For the text-containing cell, return its midpoint in (x, y) coordinate format. 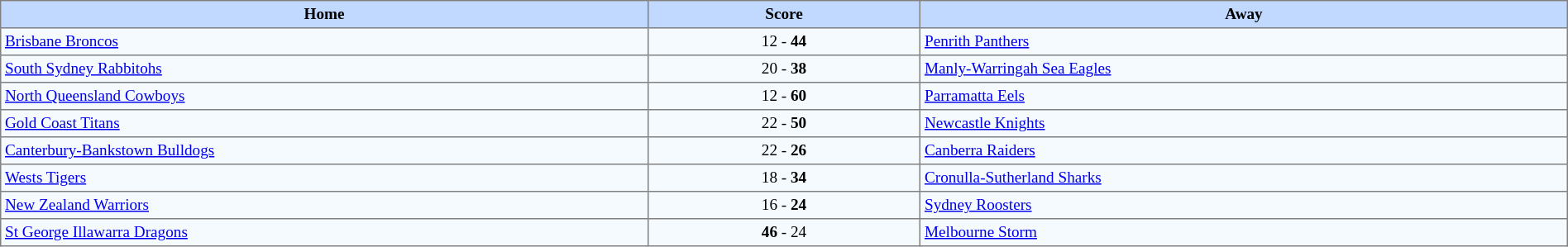
Gold Coast Titans (324, 124)
46 - 24 (784, 233)
Melbourne Storm (1244, 233)
Manly-Warringah Sea Eagles (1244, 69)
22 - 50 (784, 124)
Newcastle Knights (1244, 124)
St George Illawarra Dragons (324, 233)
22 - 26 (784, 150)
Canberra Raiders (1244, 150)
Wests Tigers (324, 178)
18 - 34 (784, 178)
Sydney Roosters (1244, 205)
Away (1244, 15)
Penrith Panthers (1244, 41)
Score (784, 15)
Brisbane Broncos (324, 41)
Cronulla-Sutherland Sharks (1244, 178)
20 - 38 (784, 69)
12 - 44 (784, 41)
South Sydney Rabbitohs (324, 69)
12 - 60 (784, 96)
New Zealand Warriors (324, 205)
Parramatta Eels (1244, 96)
16 - 24 (784, 205)
North Queensland Cowboys (324, 96)
Canterbury-Bankstown Bulldogs (324, 150)
Home (324, 15)
